Capture the cell that displays the provided text and extract its (X, Y) central coordinate. 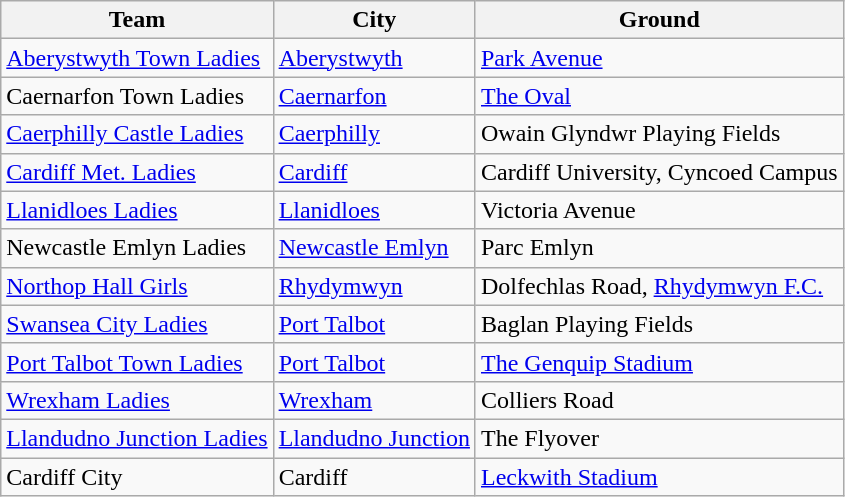
Dolfechlas Road, Rhydymwyn F.C. (659, 286)
Cardiff University, Cyncoed Campus (659, 172)
Swansea City Ladies (137, 324)
Park Avenue (659, 58)
Owain Glyndwr Playing Fields (659, 134)
Caernarfon (374, 96)
Llanidloes Ladies (137, 210)
The Genquip Stadium (659, 362)
Leckwith Stadium (659, 477)
Wrexham Ladies (137, 400)
Victoria Avenue (659, 210)
Aberystwyth (374, 58)
Llandudno Junction Ladies (137, 438)
The Flyover (659, 438)
Cardiff Met. Ladies (137, 172)
Newcastle Emlyn (374, 248)
Caerphilly (374, 134)
City (374, 20)
Baglan Playing Fields (659, 324)
The Oval (659, 96)
Cardiff City (137, 477)
Llanidloes (374, 210)
Llandudno Junction (374, 438)
Newcastle Emlyn Ladies (137, 248)
Ground (659, 20)
Port Talbot Town Ladies (137, 362)
Caernarfon Town Ladies (137, 96)
Colliers Road (659, 400)
Aberystwyth Town Ladies (137, 58)
Caerphilly Castle Ladies (137, 134)
Northop Hall Girls (137, 286)
Parc Emlyn (659, 248)
Rhydymwyn (374, 286)
Wrexham (374, 400)
Team (137, 20)
